Pinpoint the cell where the given text exists, returning its (x, y) midpoint coordinate. 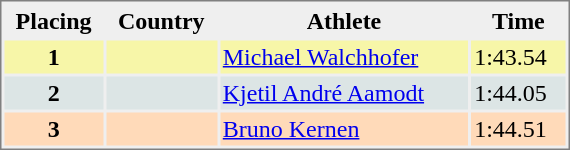
Bruno Kernen (344, 128)
1 (53, 56)
Michael Walchhofer (344, 56)
1:43.54 (518, 56)
3 (53, 128)
2 (53, 92)
1:44.51 (518, 128)
Placing (53, 20)
Country (162, 20)
Athlete (344, 20)
Kjetil André Aamodt (344, 92)
Time (518, 20)
1:44.05 (518, 92)
